From the cell containing the given text, extract its center point as (x, y) coordinate. 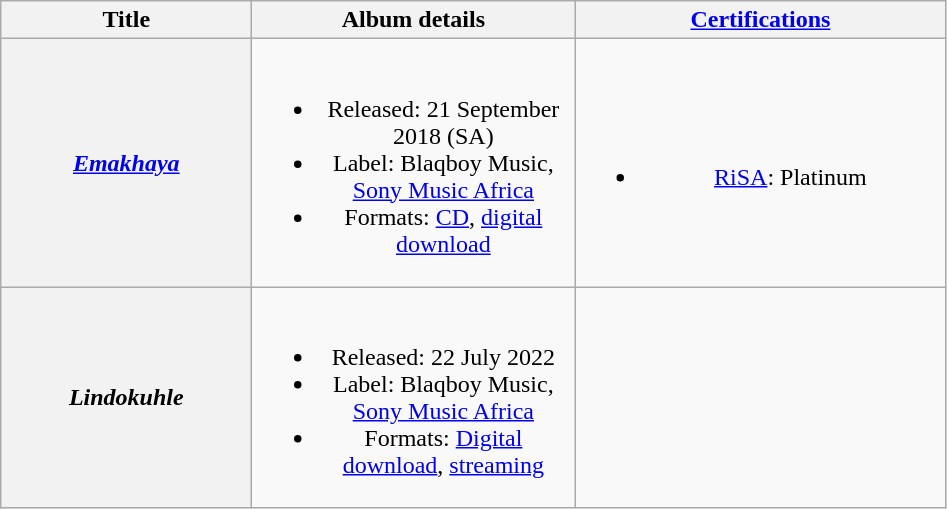
RiSA: Platinum (760, 163)
Released: 22 July 2022 Label: Blaqboy Music, Sony Music AfricaFormats: Digital download, streaming (414, 398)
Title (126, 20)
Album details (414, 20)
Released: 21 September 2018 (SA)Label: Blaqboy Music, Sony Music AfricaFormats: CD, digital download (414, 163)
Emakhaya (126, 163)
Certifications (760, 20)
Lindokuhle (126, 398)
